Locate the cell with the specified text and output its (X, Y) center coordinate. 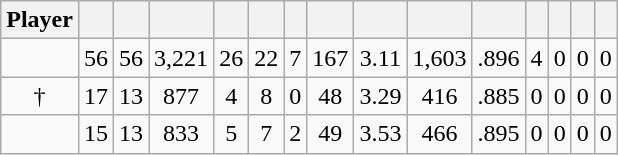
416 (440, 96)
3.11 (380, 58)
.885 (498, 96)
48 (330, 96)
3,221 (182, 58)
26 (232, 58)
22 (266, 58)
3.53 (380, 134)
833 (182, 134)
.896 (498, 58)
3.29 (380, 96)
15 (96, 134)
466 (440, 134)
† (40, 96)
49 (330, 134)
5 (232, 134)
Player (40, 20)
8 (266, 96)
2 (296, 134)
17 (96, 96)
167 (330, 58)
1,603 (440, 58)
.895 (498, 134)
877 (182, 96)
